Search for the cell housing the specified text and yield its (X, Y) center coordinate. 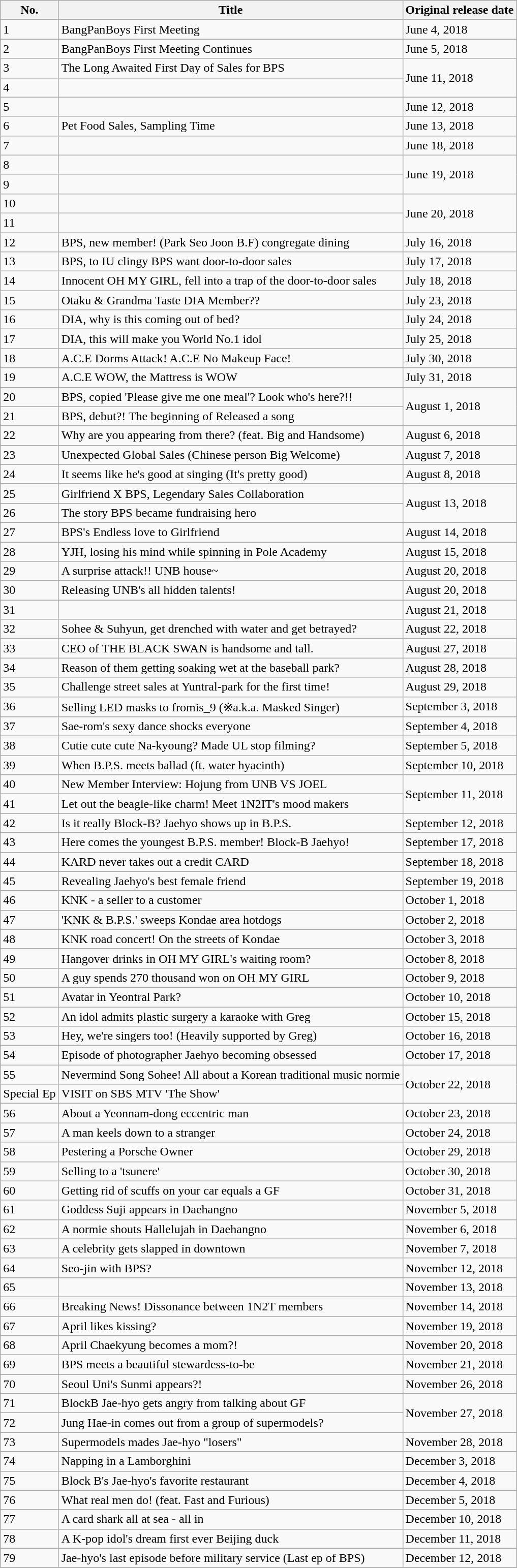
Cutie cute cute Na-kyoung? Made UL stop filming? (231, 746)
October 15, 2018 (460, 1017)
December 4, 2018 (460, 1481)
75 (29, 1481)
A card shark all at sea - all in (231, 1519)
August 15, 2018 (460, 551)
December 11, 2018 (460, 1539)
53 (29, 1036)
November 21, 2018 (460, 1365)
62 (29, 1229)
September 4, 2018 (460, 727)
July 30, 2018 (460, 358)
December 12, 2018 (460, 1558)
YJH, losing his mind while spinning in Pole Academy (231, 551)
September 5, 2018 (460, 746)
43 (29, 842)
Block B's Jae-hyo's favorite restaurant (231, 1481)
November 14, 2018 (460, 1306)
BPS meets a beautiful stewardess-to-be (231, 1365)
August 27, 2018 (460, 648)
November 13, 2018 (460, 1287)
BPS's Endless love to Girlfriend (231, 532)
A celebrity gets slapped in downtown (231, 1248)
24 (29, 474)
36 (29, 707)
Pet Food Sales, Sampling Time (231, 126)
June 12, 2018 (460, 107)
22 (29, 435)
61 (29, 1210)
14 (29, 281)
Seo-jin with BPS? (231, 1268)
4 (29, 87)
October 17, 2018 (460, 1055)
June 20, 2018 (460, 213)
44 (29, 862)
Sae-rom's sexy dance shocks everyone (231, 727)
79 (29, 1558)
Hey, we're singers too! (Heavily supported by Greg) (231, 1036)
70 (29, 1384)
Pestering a Porsche Owner (231, 1152)
8 (29, 165)
October 22, 2018 (460, 1084)
27 (29, 532)
Selling LED masks to fromis_9 (※a.k.a. Masked Singer) (231, 707)
Unexpected Global Sales (Chinese person Big Welcome) (231, 455)
July 25, 2018 (460, 339)
49 (29, 958)
November 5, 2018 (460, 1210)
78 (29, 1539)
29 (29, 571)
October 8, 2018 (460, 958)
November 12, 2018 (460, 1268)
Reason of them getting soaking wet at the baseball park? (231, 668)
11 (29, 223)
Jae-hyo's last episode before military service (Last ep of BPS) (231, 1558)
June 18, 2018 (460, 145)
November 20, 2018 (460, 1345)
The Long Awaited First Day of Sales for BPS (231, 68)
A normie shouts Hallelujah in Daehangno (231, 1229)
BPS, debut?! The beginning of Released a song (231, 416)
34 (29, 668)
64 (29, 1268)
69 (29, 1365)
June 19, 2018 (460, 174)
July 17, 2018 (460, 262)
August 29, 2018 (460, 687)
KARD never takes out a credit CARD (231, 862)
October 24, 2018 (460, 1133)
Is it really Block-B? Jaehyo shows up in B.P.S. (231, 823)
July 31, 2018 (460, 378)
33 (29, 648)
'KNK & B.P.S.' sweeps Kondae area hotdogs (231, 920)
Sohee & Suhyun, get drenched with water and get betrayed? (231, 629)
12 (29, 242)
Challenge street sales at Yuntral-park for the first time! (231, 687)
October 23, 2018 (460, 1113)
September 10, 2018 (460, 765)
37 (29, 727)
Nevermind Song Sohee! All about a Korean traditional music normie (231, 1075)
38 (29, 746)
April likes kissing? (231, 1326)
21 (29, 416)
Supermodels mades Jae-hyo "losers" (231, 1442)
October 31, 2018 (460, 1190)
10 (29, 203)
51 (29, 997)
KNK road concert! On the streets of Kondae (231, 939)
August 28, 2018 (460, 668)
A.C.E Dorms Attack! A.C.E No Makeup Face! (231, 358)
September 18, 2018 (460, 862)
August 1, 2018 (460, 406)
68 (29, 1345)
June 4, 2018 (460, 29)
13 (29, 262)
November 19, 2018 (460, 1326)
42 (29, 823)
17 (29, 339)
55 (29, 1075)
An idol admits plastic surgery a karaoke with Greg (231, 1017)
August 6, 2018 (460, 435)
73 (29, 1442)
41 (29, 804)
2 (29, 49)
October 3, 2018 (460, 939)
Girlfriend X BPS, Legendary Sales Collaboration (231, 493)
Here comes the youngest B.P.S. member! Block-B Jaehyo! (231, 842)
Breaking News! Dissonance between 1N2T members (231, 1306)
40 (29, 785)
Otaku & Grandma Taste DIA Member?? (231, 300)
It seems like he's good at singing (It's pretty good) (231, 474)
Goddess Suji appears in Daehangno (231, 1210)
A K-pop idol's dream first ever Beijing duck (231, 1539)
Revealing Jaehyo's best female friend (231, 881)
16 (29, 320)
72 (29, 1423)
CEO of THE BLACK SWAN is handsome and tall. (231, 648)
April Chaekyung becomes a mom?! (231, 1345)
60 (29, 1190)
October 10, 2018 (460, 997)
September 12, 2018 (460, 823)
5 (29, 107)
32 (29, 629)
77 (29, 1519)
18 (29, 358)
31 (29, 610)
A surprise attack!! UNB house~ (231, 571)
26 (29, 513)
Let out the beagle-like charm! Meet 1N2IT's mood makers (231, 804)
Why are you appearing from there? (feat. Big and Handsome) (231, 435)
Releasing UNB's all hidden talents! (231, 590)
August 21, 2018 (460, 610)
1 (29, 29)
65 (29, 1287)
30 (29, 590)
25 (29, 493)
No. (29, 10)
July 16, 2018 (460, 242)
November 27, 2018 (460, 1413)
August 22, 2018 (460, 629)
58 (29, 1152)
December 5, 2018 (460, 1500)
June 5, 2018 (460, 49)
November 26, 2018 (460, 1384)
3 (29, 68)
54 (29, 1055)
Avatar in Yeontral Park? (231, 997)
VISIT on SBS MTV 'The Show' (231, 1094)
BPS, to IU clingy BPS want door-to-door sales (231, 262)
Hangover drinks in OH MY GIRL's waiting room? (231, 958)
July 24, 2018 (460, 320)
Episode of photographer Jaehyo becoming obsessed (231, 1055)
A guy spends 270 thousand won on OH MY GIRL (231, 978)
63 (29, 1248)
A.C.E WOW, the Mattress is WOW (231, 378)
6 (29, 126)
What real men do! (feat. Fast and Furious) (231, 1500)
46 (29, 900)
December 10, 2018 (460, 1519)
BPS, new member! (Park Seo Joon B.F) congregate dining (231, 242)
39 (29, 765)
About a Yeonnam-dong eccentric man (231, 1113)
July 23, 2018 (460, 300)
50 (29, 978)
June 13, 2018 (460, 126)
New Member Interview: Hojung from UNB VS JOEL (231, 785)
47 (29, 920)
August 13, 2018 (460, 503)
October 30, 2018 (460, 1171)
August 7, 2018 (460, 455)
Getting rid of scuffs on your car equals a GF (231, 1190)
59 (29, 1171)
Innocent OH MY GIRL, fell into a trap of the door-to-door sales (231, 281)
October 2, 2018 (460, 920)
57 (29, 1133)
September 19, 2018 (460, 881)
Seoul Uni's Sunmi appears?! (231, 1384)
BlockB Jae-hyo gets angry from talking about GF (231, 1403)
Original release date (460, 10)
October 9, 2018 (460, 978)
September 11, 2018 (460, 794)
Jung Hae-in comes out from a group of supermodels? (231, 1423)
71 (29, 1403)
28 (29, 551)
When B.P.S. meets ballad (ft. water hyacinth) (231, 765)
August 8, 2018 (460, 474)
20 (29, 397)
67 (29, 1326)
76 (29, 1500)
56 (29, 1113)
September 3, 2018 (460, 707)
A man keels down to a stranger (231, 1133)
74 (29, 1461)
DIA, why is this coming out of bed? (231, 320)
September 17, 2018 (460, 842)
BPS, copied 'Please give me one meal'? Look who's here?!! (231, 397)
November 7, 2018 (460, 1248)
DIA, this will make you World No.1 idol (231, 339)
23 (29, 455)
BangPanBoys First Meeting (231, 29)
Special Ep (29, 1094)
July 18, 2018 (460, 281)
7 (29, 145)
15 (29, 300)
35 (29, 687)
Title (231, 10)
The story BPS became fundraising hero (231, 513)
19 (29, 378)
KNK - a seller to a customer (231, 900)
November 28, 2018 (460, 1442)
66 (29, 1306)
Selling to a 'tsunere' (231, 1171)
45 (29, 881)
November 6, 2018 (460, 1229)
October 29, 2018 (460, 1152)
Napping in a Lamborghini (231, 1461)
June 11, 2018 (460, 78)
October 1, 2018 (460, 900)
August 14, 2018 (460, 532)
9 (29, 184)
48 (29, 939)
52 (29, 1017)
BangPanBoys First Meeting Continues (231, 49)
October 16, 2018 (460, 1036)
December 3, 2018 (460, 1461)
